Pinpoint the cell where the given text exists, returning its [X, Y] midpoint coordinate. 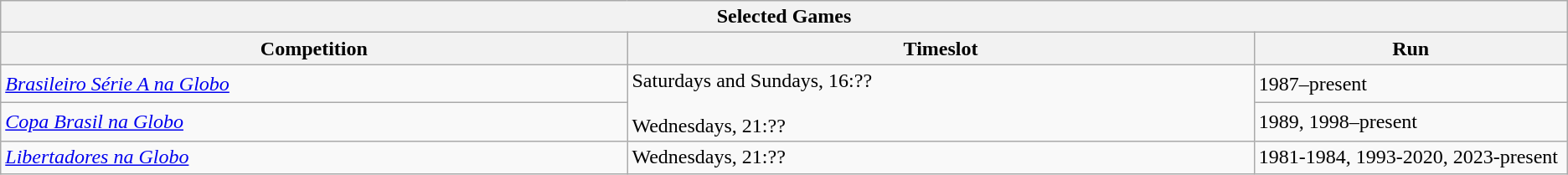
Timeslot [941, 49]
1989, 1998–present [1411, 122]
Libertadores na Globo [314, 157]
Saturdays and Sundays, 16:??Wednesdays, 21:?? [941, 103]
Brasileiro Série A na Globo [314, 84]
Copa Brasil na Globo [314, 122]
1987–present [1411, 84]
Selected Games [784, 17]
1981-1984, 1993-2020, 2023-present [1411, 157]
Run [1411, 49]
Wednesdays, 21:?? [941, 157]
Competition [314, 49]
